Return the [X, Y] coordinate for the center point of the cell that contains the specified text.  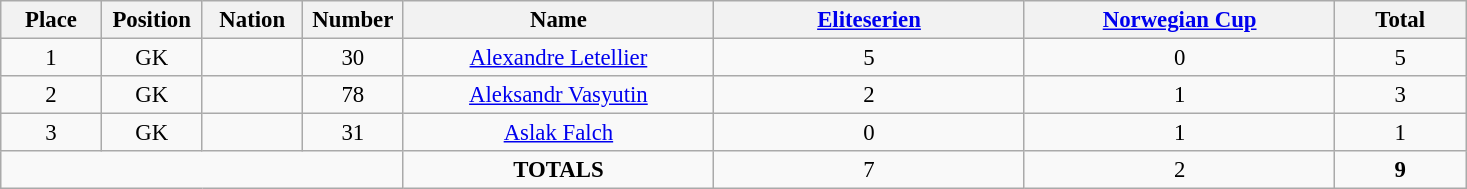
Nation [252, 20]
Norwegian Cup [1180, 20]
Aleksandr Vasyutin [558, 95]
Aslak Falch [558, 133]
Place [52, 20]
Name [558, 20]
Eliteserien [870, 20]
TOTALS [558, 170]
7 [870, 170]
Number [354, 20]
Alexandre Letellier [558, 58]
31 [354, 133]
30 [354, 58]
Position [152, 20]
78 [354, 95]
9 [1400, 170]
Total [1400, 20]
